Pinpoint the cell where the given text exists, returning its [X, Y] midpoint coordinate. 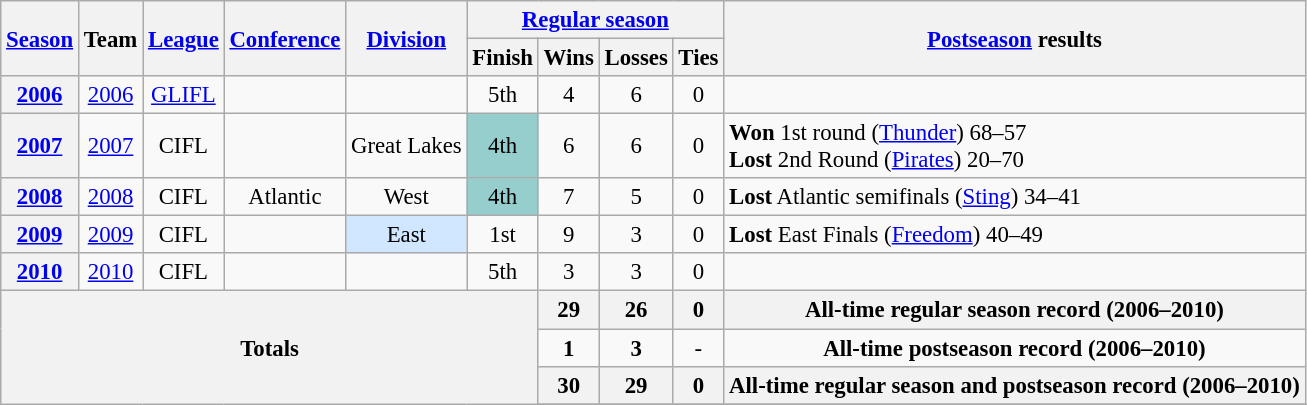
West [406, 197]
All-time regular season and postseason record (2006–2010) [1014, 385]
Finish [502, 58]
Conference [285, 38]
1st [502, 235]
League [184, 38]
Division [406, 38]
30 [568, 385]
7 [568, 197]
Totals [270, 348]
Losses [636, 58]
GLIFL [184, 95]
Postseason results [1014, 38]
26 [636, 310]
Regular season [596, 20]
1 [568, 348]
All-time postseason record (2006–2010) [1014, 348]
Team [110, 38]
All-time regular season record (2006–2010) [1014, 310]
Lost East Finals (Freedom) 40–49 [1014, 235]
4 [568, 95]
Ties [698, 58]
5 [636, 197]
Won 1st round (Thunder) 68–57Lost 2nd Round (Pirates) 20–70 [1014, 146]
Great Lakes [406, 146]
East [406, 235]
Atlantic [285, 197]
Season [40, 38]
9 [568, 235]
- [698, 348]
Lost Atlantic semifinals (Sting) 34–41 [1014, 197]
Wins [568, 58]
